From the cell containing the given text, extract its center point as (X, Y) coordinate. 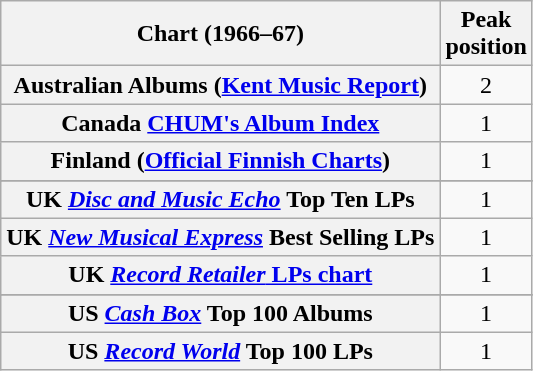
Finland (Official Finnish Charts) (220, 161)
Chart (1966–67) (220, 34)
US Cash Box Top 100 Albums (220, 313)
UK New Musical Express Best Selling LPs (220, 237)
UK Disc and Music Echo Top Ten LPs (220, 199)
2 (486, 85)
Australian Albums (Kent Music Report) (220, 85)
Canada CHUM's Album Index (220, 123)
UK Record Retailer LPs chart (220, 275)
Peakposition (486, 34)
US Record World Top 100 LPs (220, 351)
